Detect which cell encompasses the target text, then output its (x, y) center coordinate. 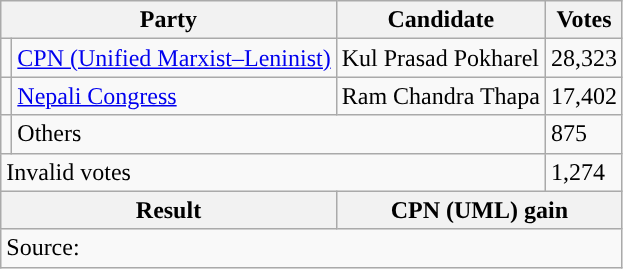
Votes (584, 20)
Result (168, 210)
875 (584, 134)
Nepali Congress (174, 96)
Invalid votes (274, 172)
Kul Prasad Pokharel (440, 58)
Source: (312, 248)
1,274 (584, 172)
28,323 (584, 58)
Ram Chandra Thapa (440, 96)
Party (168, 20)
17,402 (584, 96)
Candidate (440, 20)
CPN (UML) gain (479, 210)
CPN (Unified Marxist–Leninist) (174, 58)
Others (279, 134)
